Pinpoint the cell where the given text exists, returning its [x, y] midpoint coordinate. 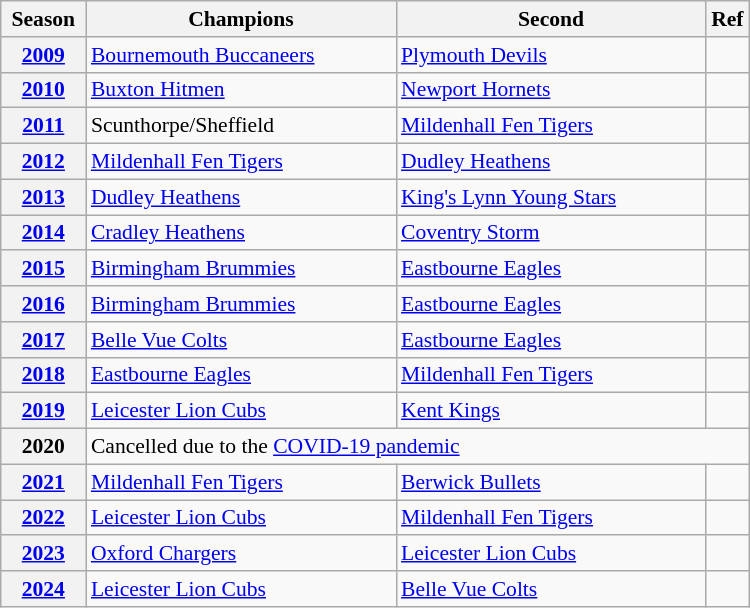
Cradley Heathens [241, 233]
Bournemouth Buccaneers [241, 55]
Cancelled due to the COVID-19 pandemic [418, 447]
2015 [44, 269]
Champions [241, 19]
2019 [44, 411]
Ref [728, 19]
Newport Hornets [551, 90]
2016 [44, 304]
Oxford Chargers [241, 554]
Season [44, 19]
Scunthorpe/Sheffield [241, 126]
2020 [44, 447]
2017 [44, 340]
2012 [44, 162]
Berwick Bullets [551, 482]
2011 [44, 126]
2014 [44, 233]
Kent Kings [551, 411]
Buxton Hitmen [241, 90]
2021 [44, 482]
2018 [44, 375]
2013 [44, 197]
King's Lynn Young Stars [551, 197]
2009 [44, 55]
2023 [44, 554]
Coventry Storm [551, 233]
2024 [44, 589]
2022 [44, 518]
2010 [44, 90]
Second [551, 19]
Plymouth Devils [551, 55]
